Find where the given text appears and provide that cell's center as (x, y) coordinate. 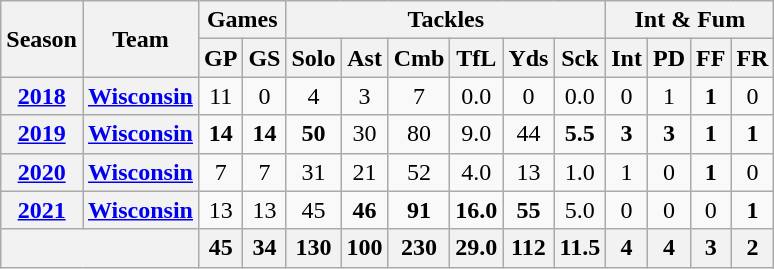
2019 (42, 134)
GS (264, 58)
130 (314, 248)
PD (668, 58)
GP (220, 58)
4.0 (476, 172)
55 (528, 210)
Tackles (446, 20)
Season (42, 39)
21 (364, 172)
46 (364, 210)
2018 (42, 96)
2020 (42, 172)
Solo (314, 58)
50 (314, 134)
1.0 (580, 172)
Yds (528, 58)
Int (627, 58)
TfL (476, 58)
11.5 (580, 248)
29.0 (476, 248)
FF (711, 58)
11 (220, 96)
Cmb (419, 58)
9.0 (476, 134)
44 (528, 134)
34 (264, 248)
31 (314, 172)
Games (242, 20)
Team (140, 39)
100 (364, 248)
Sck (580, 58)
91 (419, 210)
2021 (42, 210)
230 (419, 248)
112 (528, 248)
16.0 (476, 210)
80 (419, 134)
2 (752, 248)
5.5 (580, 134)
5.0 (580, 210)
Int & Fum (690, 20)
30 (364, 134)
FR (752, 58)
Ast (364, 58)
52 (419, 172)
